Capture the cell that displays the provided text and extract its [x, y] central coordinate. 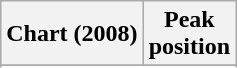
Peakposition [189, 34]
Chart (2008) [72, 34]
